Return (X, Y) of the center of cell containing provided text 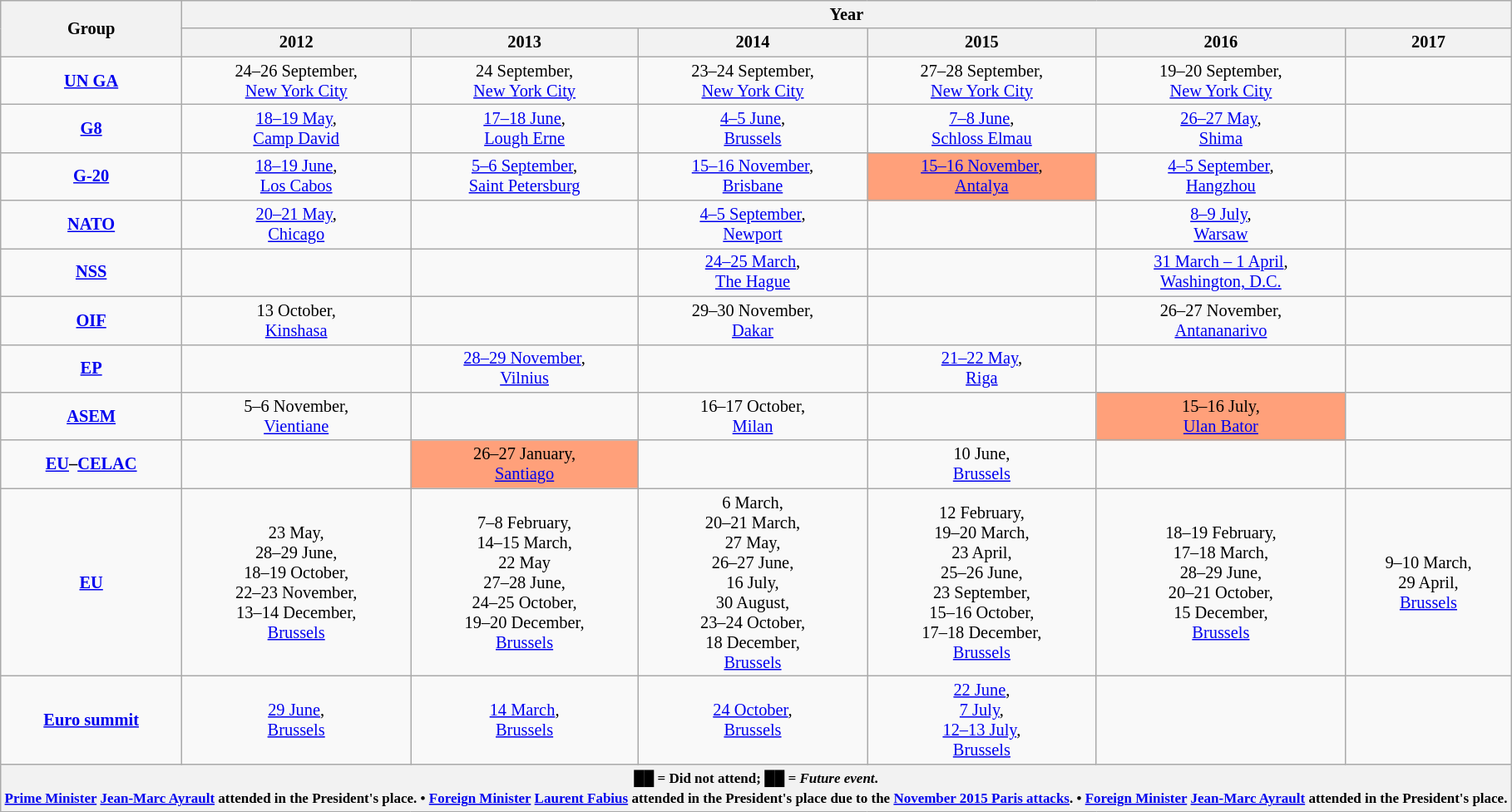
31 March – 1 April, Washington, D.C. (1221, 272)
27–28 September, New York City (981, 81)
UN GA (91, 81)
15–16 November, Brisbane (752, 176)
23–24 September, New York City (752, 81)
17–18 June, Lough Erne (524, 128)
13 October, Kinshasa (296, 320)
7–8 February,14–15 March,22 May27–28 June,24–25 October,19–20 December, Brussels (524, 582)
Year (847, 14)
18–19 May, Camp David (296, 128)
18–19 June, Los Cabos (296, 176)
22 June,7 July,12–13 July, Brussels (981, 720)
7–8 June, Schloss Elmau (981, 128)
28–29 November, Vilnius (524, 369)
4–5 June, Brussels (752, 128)
2016 (1221, 42)
G-20 (91, 176)
EU–CELAC (91, 464)
16–17 October, Milan (752, 416)
12 February,19–20 March,23 April,25–26 June,23 September,15–16 October,17–18 December, Brussels (981, 582)
26–27 May, Shima (1221, 128)
OIF (91, 320)
24 September, New York City (524, 81)
2013 (524, 42)
ASEM (91, 416)
8–9 July, Warsaw (1221, 225)
Group (91, 28)
18–19 February,17–18 March,28–29 June,20–21 October,15 December, Brussels (1221, 582)
NSS (91, 272)
2015 (981, 42)
2012 (296, 42)
4–5 September, Hangzhou (1221, 176)
15–16 November, Antalya (981, 176)
EU (91, 582)
2017 (1429, 42)
23 May,28–29 June,18–19 October,22–23 November,13–14 December, Brussels (296, 582)
24–26 September, New York City (296, 81)
19–20 September, New York City (1221, 81)
20–21 May, Chicago (296, 225)
14 March, Brussels (524, 720)
26–27 January, Santiago (524, 464)
21–22 May, Riga (981, 369)
9–10 March,29 April, Brussels (1429, 582)
2014 (752, 42)
5–6 November, Vientiane (296, 416)
5–6 September, Saint Petersburg (524, 176)
NATO (91, 225)
29–30 November, Dakar (752, 320)
6 March,20–21 March,27 May,26–27 June,16 July,30 August,23–24 October,18 December, Brussels (752, 582)
26–27 November, Antananarivo (1221, 320)
24 October, Brussels (752, 720)
Euro summit (91, 720)
G8 (91, 128)
10 June, Brussels (981, 464)
24–25 March, The Hague (752, 272)
EP (91, 369)
29 June, Brussels (296, 720)
4–5 September, Newport (752, 225)
15–16 July, Ulan Bator (1221, 416)
